Locate the cell with the specified text and output its [X, Y] center coordinate. 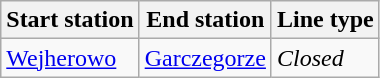
Start station [70, 20]
Garczegorze [205, 58]
Wejherowo [70, 58]
Closed [325, 58]
Line type [325, 20]
End station [205, 20]
